Locate the cell with the specified text and output its [x, y] center coordinate. 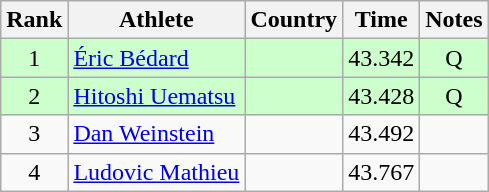
Éric Bédard [156, 58]
43.428 [382, 96]
Rank [34, 20]
1 [34, 58]
43.767 [382, 172]
3 [34, 134]
4 [34, 172]
Time [382, 20]
43.492 [382, 134]
Athlete [156, 20]
Notes [454, 20]
Country [294, 20]
Dan Weinstein [156, 134]
43.342 [382, 58]
Hitoshi Uematsu [156, 96]
2 [34, 96]
Ludovic Mathieu [156, 172]
